Locate the cell with the specified text and output its [x, y] center coordinate. 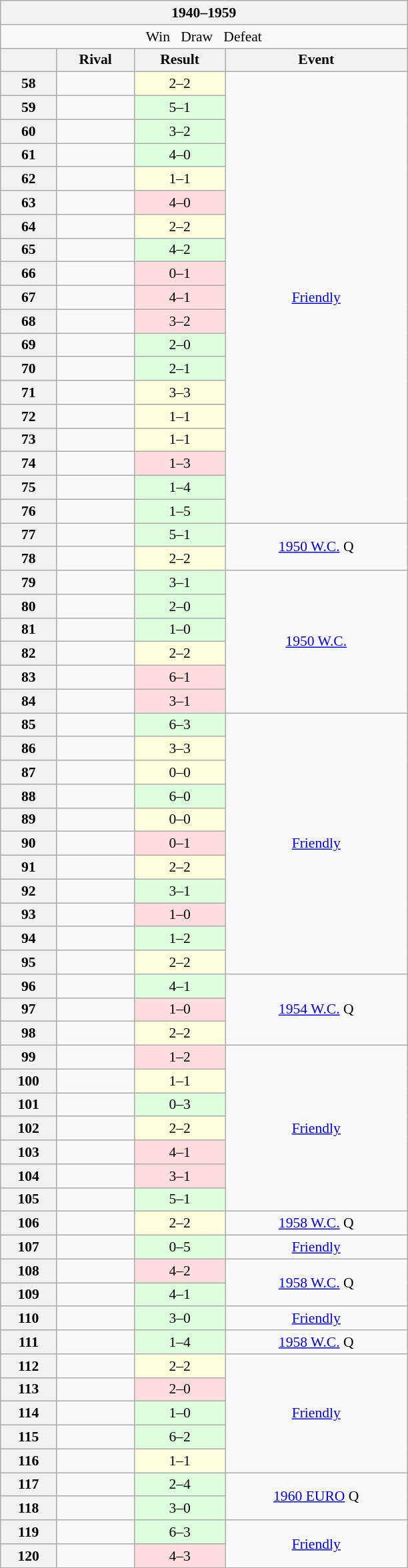
107 [29, 1247]
81 [29, 630]
106 [29, 1223]
88 [29, 796]
70 [29, 369]
115 [29, 1437]
111 [29, 1342]
1950 W.C. Q [316, 546]
83 [29, 678]
73 [29, 440]
109 [29, 1295]
118 [29, 1509]
92 [29, 891]
Event [316, 60]
103 [29, 1152]
60 [29, 131]
61 [29, 155]
96 [29, 986]
110 [29, 1319]
0–3 [180, 1105]
84 [29, 701]
2–1 [180, 369]
67 [29, 298]
105 [29, 1199]
95 [29, 962]
68 [29, 321]
101 [29, 1105]
66 [29, 274]
2–4 [180, 1485]
76 [29, 511]
Rival [96, 60]
1954 W.C. Q [316, 1010]
65 [29, 250]
99 [29, 1058]
98 [29, 1034]
117 [29, 1485]
94 [29, 939]
72 [29, 416]
63 [29, 203]
91 [29, 868]
89 [29, 820]
87 [29, 772]
78 [29, 559]
77 [29, 535]
102 [29, 1129]
1950 W.C. [316, 642]
59 [29, 108]
75 [29, 488]
Win Draw Defeat [204, 37]
4–3 [180, 1556]
1–3 [180, 464]
85 [29, 725]
114 [29, 1413]
1940–1959 [204, 13]
90 [29, 844]
86 [29, 749]
74 [29, 464]
58 [29, 84]
100 [29, 1081]
79 [29, 582]
80 [29, 606]
0–5 [180, 1247]
112 [29, 1366]
93 [29, 915]
113 [29, 1389]
64 [29, 227]
69 [29, 345]
1–5 [180, 511]
6–2 [180, 1437]
104 [29, 1176]
Result [180, 60]
82 [29, 654]
6–0 [180, 796]
62 [29, 179]
116 [29, 1461]
97 [29, 1010]
71 [29, 392]
108 [29, 1271]
1960 EURO Q [316, 1497]
119 [29, 1532]
6–1 [180, 678]
120 [29, 1556]
